Locate the cell with the specified text and output its (x, y) center coordinate. 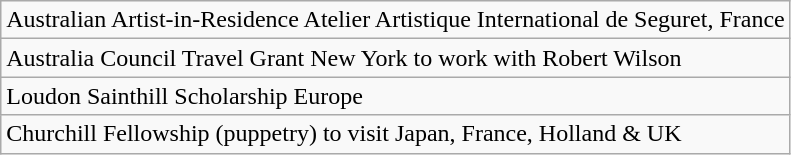
Australia Council Travel Grant New York to work with Robert Wilson (396, 58)
Australian Artist-in-Residence Atelier Artistique International de Seguret, France (396, 20)
Loudon Sainthill Scholarship Europe (396, 96)
Churchill Fellowship (puppetry) to visit Japan, France, Holland & UK (396, 134)
